Extract the [X, Y] coordinate from the center of the cell holding the provided text.  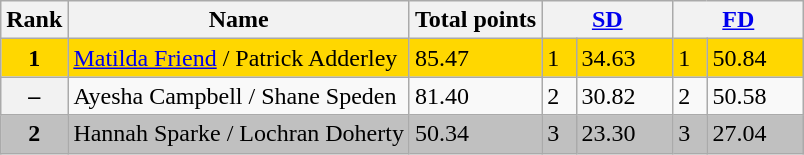
Name [239, 20]
Hannah Sparke / Lochran Doherty [239, 134]
34.63 [624, 58]
81.40 [475, 96]
– [34, 96]
30.82 [624, 96]
27.04 [756, 134]
Rank [34, 20]
23.30 [624, 134]
85.47 [475, 58]
50.34 [475, 134]
FD [738, 20]
Matilda Friend / Patrick Adderley [239, 58]
50.84 [756, 58]
50.58 [756, 96]
Total points [475, 20]
SD [608, 20]
Ayesha Campbell / Shane Speden [239, 96]
